Extract the [x, y] coordinate from the center of the cell holding the provided text.  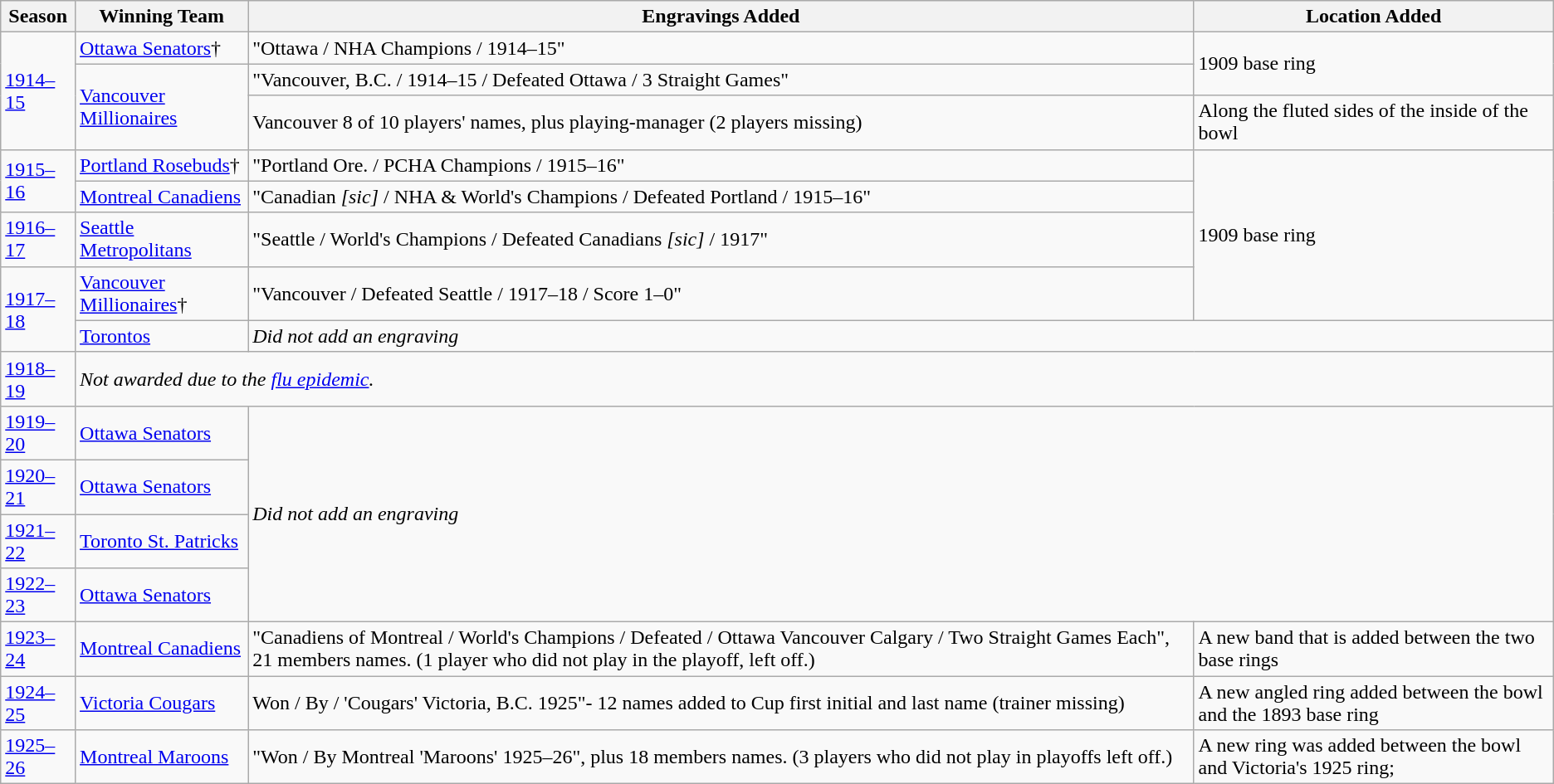
1917–18 [38, 309]
1923–24 [38, 649]
"Vancouver, B.C. / 1914–15 / Defeated Ottawa / 3 Straight Games" [721, 80]
A new angled ring added between the bowl and the 1893 base ring [1373, 704]
Not awarded due to the flu epidemic. [815, 378]
1916–17 [38, 239]
Ottawa Senators† [162, 48]
"Vancouver / Defeated Seattle / 1917–18 / Score 1–0" [721, 294]
A new band that is added between the two base rings [1373, 649]
"Won / By Montreal 'Maroons' 1925–26", plus 18 members names. (3 players who did not play in playoffs left off.) [721, 757]
1924–25 [38, 704]
Along the fluted sides of the inside of the bowl [1373, 123]
Engravings Added [721, 17]
1919–20 [38, 433]
Victoria Cougars [162, 704]
Won / By / 'Cougars' Victoria, B.C. 1925"- 12 names added to Cup first initial and last name (trainer missing) [721, 704]
Montreal Maroons [162, 757]
Vancouver Millionaires [162, 106]
1914–15 [38, 91]
1925–26 [38, 757]
1921–22 [38, 541]
1922–23 [38, 596]
Season [38, 17]
1918–19 [38, 378]
Vancouver Millionaires† [162, 294]
Torontos [162, 336]
"Portland Ore. / PCHA Champions / 1915–16" [721, 165]
Portland Rosebuds† [162, 165]
Seattle Metropolitans [162, 239]
Vancouver 8 of 10 players' names, plus playing-manager (2 players missing) [721, 123]
"Ottawa / NHA Champions / 1914–15" [721, 48]
A new ring was added between the bowl and Victoria's 1925 ring; [1373, 757]
Winning Team [162, 17]
"Canadian [sic] / NHA & World's Champions / Defeated Portland / 1915–16" [721, 197]
1920–21 [38, 486]
Location Added [1373, 17]
Toronto St. Patricks [162, 541]
1915–16 [38, 181]
"Seattle / World's Champions / Defeated Canadians [sic] / 1917" [721, 239]
